Scan for the cell matching the given text and deliver its [x, y] coordinate at center. 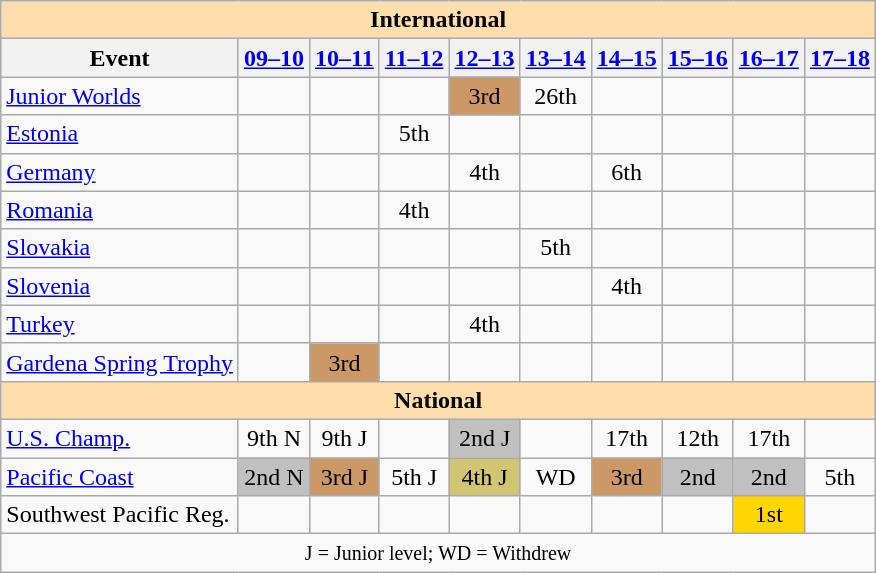
Event [120, 58]
Slovenia [120, 286]
Junior Worlds [120, 96]
Pacific Coast [120, 477]
Romania [120, 210]
2nd J [484, 438]
9th N [274, 438]
17–18 [840, 58]
International [438, 20]
Gardena Spring Trophy [120, 362]
3rd J [345, 477]
Southwest Pacific Reg. [120, 515]
9th J [345, 438]
12–13 [484, 58]
26th [556, 96]
6th [626, 172]
12th [698, 438]
5th J [414, 477]
Germany [120, 172]
4th J [484, 477]
Estonia [120, 134]
10–11 [345, 58]
Slovakia [120, 248]
16–17 [768, 58]
1st [768, 515]
13–14 [556, 58]
J = Junior level; WD = Withdrew [438, 553]
09–10 [274, 58]
15–16 [698, 58]
U.S. Champ. [120, 438]
2nd N [274, 477]
Turkey [120, 324]
14–15 [626, 58]
National [438, 400]
11–12 [414, 58]
WD [556, 477]
